Return the [x, y] coordinate for the center point of the cell that contains the specified text.  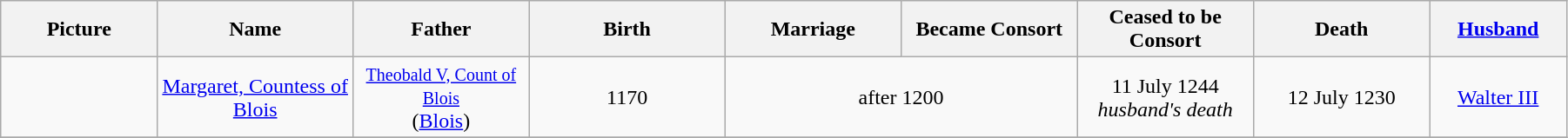
Theobald V, Count of Blois (Blois) [441, 97]
Ceased to be Consort [1165, 30]
11 July 1244husband's death [1165, 97]
Marriage [813, 30]
Birth [627, 30]
Margaret, Countess of Blois [256, 97]
Became Consort [989, 30]
Picture [79, 30]
Husband [1498, 30]
1170 [627, 97]
after 1200 [901, 97]
Name [256, 30]
Death [1341, 30]
Walter III [1498, 97]
12 July 1230 [1341, 97]
Father [441, 30]
